From the cell containing the given text, extract its center point as (X, Y) coordinate. 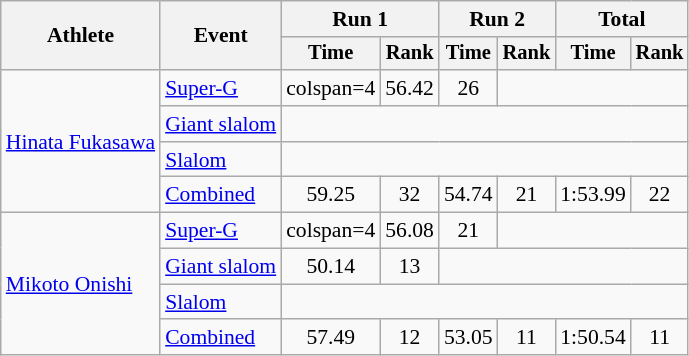
54.74 (468, 195)
22 (660, 195)
13 (410, 267)
56.08 (410, 231)
50.14 (330, 267)
Mikoto Onishi (80, 284)
56.42 (410, 88)
12 (410, 338)
1:53.99 (592, 195)
53.05 (468, 338)
32 (410, 195)
57.49 (330, 338)
Athlete (80, 36)
59.25 (330, 195)
26 (468, 88)
Event (220, 36)
Run 2 (497, 19)
1:50.54 (592, 338)
Run 1 (360, 19)
Hinata Fukasawa (80, 141)
Total (622, 19)
